Provide the (X, Y) coordinate of the cell's center where the given text is located.  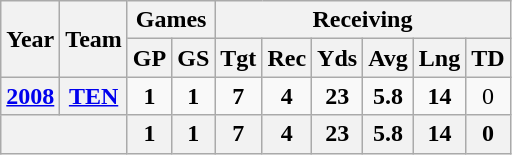
TEN (94, 96)
Yds (338, 58)
Rec (287, 58)
TD (488, 58)
Avg (388, 58)
GP (149, 58)
Receiving (362, 20)
Year (30, 39)
Games (170, 20)
2008 (30, 96)
GS (194, 58)
Lng (439, 58)
Team (94, 39)
Tgt (238, 58)
